Provide the [X, Y] coordinate of the cell's center where the given text is located.  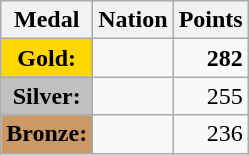
255 [210, 96]
236 [210, 134]
Bronze: [47, 134]
282 [210, 58]
Gold: [47, 58]
Medal [47, 20]
Silver: [47, 96]
Nation [133, 20]
Points [210, 20]
